Find where the given text appears and provide that cell's center as [x, y] coordinate. 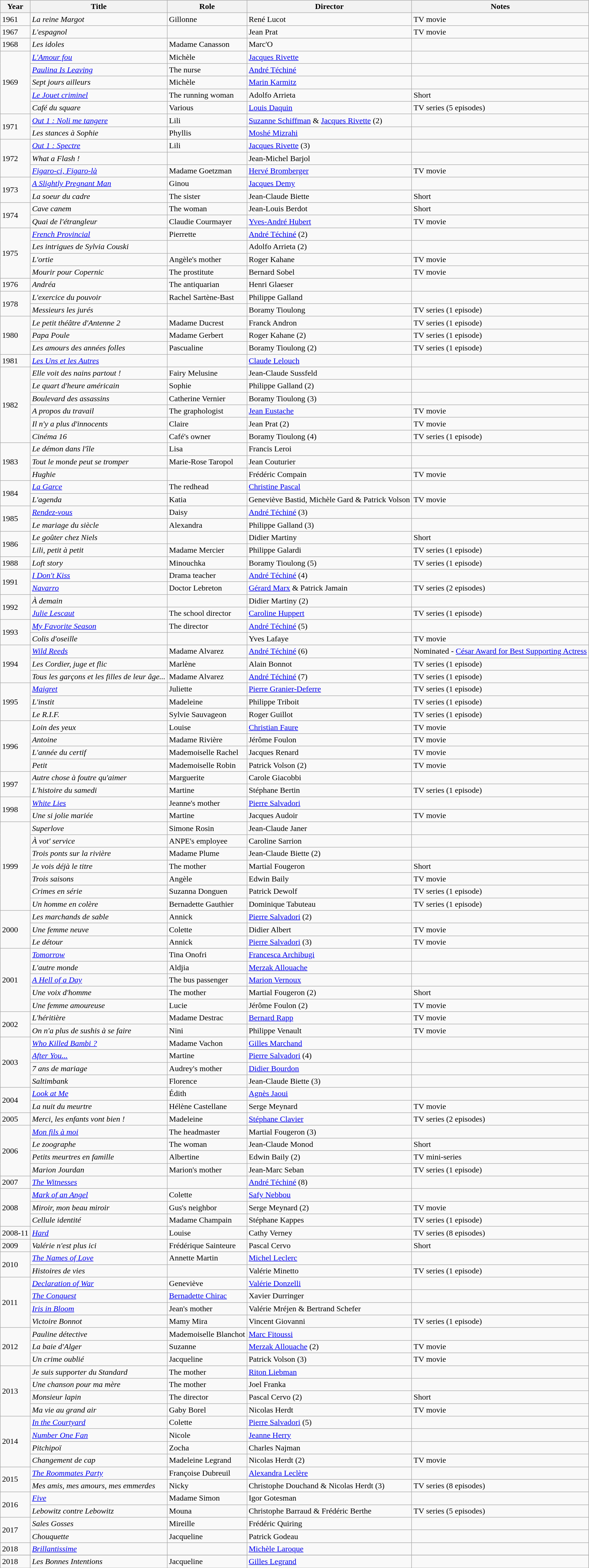
Jacques Rivette [329, 57]
Antoine [99, 740]
1993 [15, 632]
Café's owner [207, 436]
La soeur du cadre [99, 196]
Bernadette Chirac [207, 1296]
Roger Guillot [329, 714]
Jean-Michel Barjol [329, 158]
Merci, les enfants vont bien ! [99, 1119]
1973 [15, 190]
Franck Andron [329, 323]
Alexandra [207, 525]
La Garce [99, 487]
André Téchiné (3) [329, 512]
1981 [15, 360]
Jérôme Foulon [329, 740]
2007 [15, 1182]
Jean-Claude Biette [329, 196]
2000 [15, 929]
Nicolas Herdt (2) [329, 1460]
Tous les garçons et les filles de leur âge... [99, 677]
Michel Leclerc [329, 1258]
2006 [15, 1151]
Nicky [207, 1486]
Une femme amoureuse [99, 1005]
Pierre Salvadori (5) [329, 1423]
Marc'O [329, 45]
Out 1 : Spectre [99, 145]
Mourir pour Copernic [99, 272]
Colis d'oseille [99, 639]
Vincent Giovanni [329, 1321]
Sept jours ailleurs [99, 82]
Brillantissime [99, 1549]
Une femme neuve [99, 929]
Suzanna Donguen [207, 891]
Gaby Borel [207, 1410]
Jean Prat (2) [329, 424]
Michèle Laroque [329, 1549]
Nominated - César Award for Best Supporting Actress [500, 651]
Jacques Rivette (3) [329, 145]
Jérôme Foulon (2) [329, 1005]
Jean-Louis Berdot [329, 209]
René Lucot [329, 19]
Patrick Godeau [329, 1536]
Lucie [207, 1005]
7 ans de mariage [99, 1068]
Marion's mother [207, 1169]
2008 [15, 1208]
Rachel Sartène-Bast [207, 297]
After You... [99, 1056]
Une voix d'homme [99, 993]
Gilles Marchand [329, 1043]
Simone Rosin [207, 828]
Marie-Rose Taropol [207, 462]
Philippe Galland (3) [329, 525]
Le petit théâtre d'Antenne 2 [99, 323]
Five [99, 1498]
Paulina Is Leaving [99, 70]
André Téchiné (8) [329, 1182]
2005 [15, 1119]
Jean-Claude Biette (2) [329, 854]
Claire [207, 424]
Mouna [207, 1511]
Il n'y a plus d'innocents [99, 424]
Notes [500, 7]
Igor Gotesman [329, 1498]
Martial Fougeron [329, 866]
Jean Couturier [329, 462]
Madame Rivière [207, 740]
Boramy Tioulong (3) [329, 399]
Valérie Donzelli [329, 1283]
Moshé Mizrahi [329, 133]
Albertine [207, 1157]
Philippe Triboit [329, 702]
Geneviève [207, 1283]
Marguerite [207, 778]
Messieurs les jurés [99, 310]
1982 [15, 405]
Philippe Galland [329, 297]
Mademoiselle Blanchot [207, 1334]
La baie d'Alger [99, 1346]
1961 [15, 19]
Charles Najman [329, 1448]
Didier Albert [329, 929]
TV mini-series [500, 1157]
Le quart d'heure américain [99, 386]
The Conquest [99, 1296]
Gus's neighbor [207, 1208]
André Téchiné (4) [329, 576]
Who Killed Bambi ? [99, 1043]
Daisy [207, 512]
Françoise Dubreuil [207, 1473]
Loft story [99, 563]
Nicolas Herdt [329, 1410]
1985 [15, 518]
Une chanson pour ma mère [99, 1385]
Madame Goetzman [207, 171]
Jean-Claude Sussfeld [329, 373]
Declaration of War [99, 1283]
Le Jouet criminel [99, 95]
Le goûter chez Niels [99, 537]
Yves-André Hubert [329, 222]
Mon fils à moi [99, 1132]
Madame Simon [207, 1498]
Le démon dans l'île [99, 449]
Hélène Castellane [207, 1106]
Jacques Audoir [329, 816]
Louis Daquin [329, 108]
The bus passenger [207, 980]
Jean's mother [207, 1309]
Look at Me [99, 1094]
Lebowitz contre Lebowitz [99, 1511]
Martial Fougeron (2) [329, 993]
The sister [207, 196]
What a Flash ! [99, 158]
Histoires de vies [99, 1271]
Cave canem [99, 209]
Merzak Allouache (2) [329, 1346]
Café du square [99, 108]
Un homme en colère [99, 904]
Aldjia [207, 968]
Pascualine [207, 348]
Sales Gosses [99, 1523]
Rendez-vous [99, 512]
Angèle's mother [207, 259]
1980 [15, 335]
1968 [15, 45]
2014 [15, 1441]
L'exercice du pouvoir [99, 297]
Elle voit des nains partout ! [99, 373]
The graphologist [207, 411]
Pierre Granier-Deferre [329, 689]
Saltimbank [99, 1081]
Boramy Tioulong (5) [329, 563]
À vot' service [99, 841]
Le mariage du siècle [99, 525]
Catherine Vernier [207, 399]
Christine Pascal [329, 487]
Frédéric Compain [329, 474]
Adolfo Arrieta [329, 95]
Claudie Courmayer [207, 222]
Jeanne's mother [207, 803]
The antiquarian [207, 285]
1975 [15, 253]
On n'a plus de sushis à se faire [99, 1031]
1995 [15, 702]
Patrick Volson (3) [329, 1359]
A Slightly Pregnant Man [99, 184]
Fairy Melusine [207, 373]
Édith [207, 1094]
Sylvie Sauvageon [207, 714]
Florence [207, 1081]
Riton Liebman [329, 1372]
2017 [15, 1530]
Frédéric Quiring [329, 1523]
Katia [207, 500]
The school director [207, 613]
André Téchiné (5) [329, 626]
L'ortie [99, 259]
Nicole [207, 1435]
Crimes en série [99, 891]
L'héritière [99, 1018]
Edwin Baily (2) [329, 1157]
Boramy Tioulong (4) [329, 436]
Boulevard des assassins [99, 399]
Marc Fitoussi [329, 1334]
Autre chose à foutre qu'aimer [99, 778]
Suzanne [207, 1346]
Madame Vachon [207, 1043]
Annette Martin [207, 1258]
My Favorite Season [99, 626]
Trois ponts sur la rivière [99, 854]
2003 [15, 1062]
ANPE's employee [207, 841]
Serge Meynard [329, 1106]
Mademoiselle Robin [207, 765]
Victoire Bonnot [99, 1321]
The redhead [207, 487]
Figaro-ci, Figaro-là [99, 171]
Safy Nebbou [329, 1195]
Iris in Bloom [99, 1309]
Le R.I.F. [99, 714]
Pauline détective [99, 1334]
L'autre monde [99, 968]
Philippe Venault [329, 1031]
1969 [15, 82]
French Provincial [99, 234]
1997 [15, 784]
Superlove [99, 828]
Wild Reeds [99, 651]
Out 1 : Noli me tangere [99, 120]
White Lies [99, 803]
Changement de cap [99, 1460]
André Téchiné (6) [329, 651]
Martial Fougeron (3) [329, 1132]
Un crime oublié [99, 1359]
Number One Fan [99, 1435]
Madame Ducrest [207, 323]
Doctor Lebreton [207, 588]
Dominique Tabuteau [329, 904]
Title [99, 7]
L'espagnol [99, 32]
Alain Bonnot [329, 664]
Jean Prat [329, 32]
Hughie [99, 474]
Suzanne Schiffman & Jacques Rivette (2) [329, 120]
Les idoles [99, 45]
Merzak Allouache [329, 968]
Philippe Galardi [329, 550]
Edwin Baily [329, 879]
André Téchiné (2) [329, 234]
Stéphane Kappes [329, 1220]
Navarro [99, 588]
André Téchiné [329, 70]
Francis Leroi [329, 449]
Les Cordier, juge et flic [99, 664]
1971 [15, 127]
2012 [15, 1346]
The nurse [207, 70]
Cellule identité [99, 1220]
Jean-Claude Janer [329, 828]
Madame Destrac [207, 1018]
Mamy Mira [207, 1321]
Stéphane Bertin [329, 790]
Jean-Claude Monod [329, 1144]
Drama teacher [207, 576]
Madame Champain [207, 1220]
1994 [15, 664]
Director [329, 7]
1978 [15, 304]
Tout le monde peut se tromper [99, 462]
Patrick Volson (2) [329, 765]
Hervé Bromberger [329, 171]
Frédérique Sainteure [207, 1245]
Petits meurtres en famille [99, 1157]
2002 [15, 1024]
A Hell of a Day [99, 980]
Chouquette [99, 1536]
1976 [15, 285]
Bernard Sobel [329, 272]
Juliette [207, 689]
Minouchka [207, 563]
Christian Faure [329, 727]
Julie Lescaut [99, 613]
In the Courtyard [99, 1423]
L'instit [99, 702]
1988 [15, 563]
Bernadette Gauthier [207, 904]
Le zoographe [99, 1144]
The headmaster [207, 1132]
Jean-Claude Biette (3) [329, 1081]
1996 [15, 746]
Roger Kahane (2) [329, 335]
2015 [15, 1479]
1992 [15, 607]
Various [207, 108]
Cinéma 16 [99, 436]
Boramy Tioulong [329, 310]
Madeleine Legrand [207, 1460]
Les stances à Sophie [99, 133]
2001 [15, 980]
Valérie Mréjen & Bertrand Schefer [329, 1309]
Miroir, mon beau miroir [99, 1208]
Papa Poule [99, 335]
Les Bonnes Intentions [99, 1561]
Ma vie au grand air [99, 1410]
André Téchiné (7) [329, 677]
Je vois déjà le titre [99, 866]
Pierre Salvadori [329, 803]
L'année du certif [99, 752]
Je suis supporter du Standard [99, 1372]
Philippe Galland (2) [329, 386]
Joel Franka [329, 1385]
Zocha [207, 1448]
Sophie [207, 386]
Madame Plume [207, 854]
2010 [15, 1264]
Mireille [207, 1523]
2016 [15, 1505]
The prostitute [207, 272]
Boramy Tioulong (2) [329, 348]
Patrick Dewolf [329, 891]
Andréa [99, 285]
Phyllis [207, 133]
Mademoiselle Rachel [207, 752]
Lili, petit à petit [99, 550]
Madame Canasson [207, 45]
Marlène [207, 664]
1974 [15, 215]
Alexandra Leclère [329, 1473]
La nuit du meurtre [99, 1106]
Madame Gerbert [207, 335]
Jean-Marc Seban [329, 1169]
1983 [15, 462]
Nini [207, 1031]
Ginou [207, 184]
Les amours des années folles [99, 348]
2009 [15, 1245]
Gillonne [207, 19]
L'Amour fou [99, 57]
La reine Margot [99, 19]
Roger Kahane [329, 259]
Serge Meynard (2) [329, 1208]
The running woman [207, 95]
Une si jolie mariée [99, 816]
Role [207, 7]
Carole Giacobbi [329, 778]
Lisa [207, 449]
Agnès Jaoui [329, 1094]
2004 [15, 1100]
Pierre Salvadori (2) [329, 917]
Cathy Verney [329, 1233]
Christophe Douchand & Nicolas Herdt (3) [329, 1486]
Pascal Cervo [329, 1245]
1991 [15, 582]
Petit [99, 765]
Jacques Renard [329, 752]
Valérie n'est plus ici [99, 1245]
Maigret [99, 689]
Tina Onofri [207, 955]
Stéphane Clavier [329, 1119]
1967 [15, 32]
1999 [15, 866]
L'histoire du samedi [99, 790]
The Roommates Party [99, 1473]
The Witnesses [99, 1182]
Caroline Sarrion [329, 841]
Quai de l'étrangleur [99, 222]
Christophe Barraud & Frédéric Berthe [329, 1511]
Pierrette [207, 234]
Jeanne Herry [329, 1435]
Pascal Cervo (2) [329, 1397]
Jean Eustache [329, 411]
Loin des yeux [99, 727]
Le détour [99, 942]
À demain [99, 601]
Hard [99, 1233]
Claude Lelouch [329, 360]
Gérard Marx & Patrick Jamain [329, 588]
Henri Glaeser [329, 285]
Gilles Legrand [329, 1561]
Year [15, 7]
Didier Bourdon [329, 1068]
Pierre Salvadori (4) [329, 1056]
Les intrigues de Sylvia Couski [99, 247]
Pierre Salvadori (3) [329, 942]
1986 [15, 544]
1998 [15, 809]
Mes amis, mes amours, mes emmerdes [99, 1486]
2008-11 [15, 1233]
Marion Jourdan [99, 1169]
Marion Vernoux [329, 980]
Tomorrow [99, 955]
Audrey's mother [207, 1068]
Angèle [207, 879]
2011 [15, 1302]
Madame Mercier [207, 550]
Mark of an Angel [99, 1195]
Yves Lafaye [329, 639]
Les Uns et les Autres [99, 360]
Francesca Archibugi [329, 955]
Monsieur lapin [99, 1397]
Didier Martiny (2) [329, 601]
Didier Martiny [329, 537]
Jacques Demy [329, 184]
Geneviève Bastid, Michèle Gard & Patrick Volson [329, 500]
Xavier Durringer [329, 1296]
1984 [15, 493]
2013 [15, 1391]
Marin Karmitz [329, 82]
A propos du travail [99, 411]
Caroline Huppert [329, 613]
Pitchipoï [99, 1448]
Adolfo Arrieta (2) [329, 247]
Les marchands de sable [99, 917]
Trois saisons [99, 879]
Bernard Rapp [329, 1018]
L'agenda [99, 500]
1972 [15, 158]
The Names of Love [99, 1258]
Valérie Minetto [329, 1271]
I Don't Kiss [99, 576]
